Pinpoint the cell where the given text exists, returning its (x, y) midpoint coordinate. 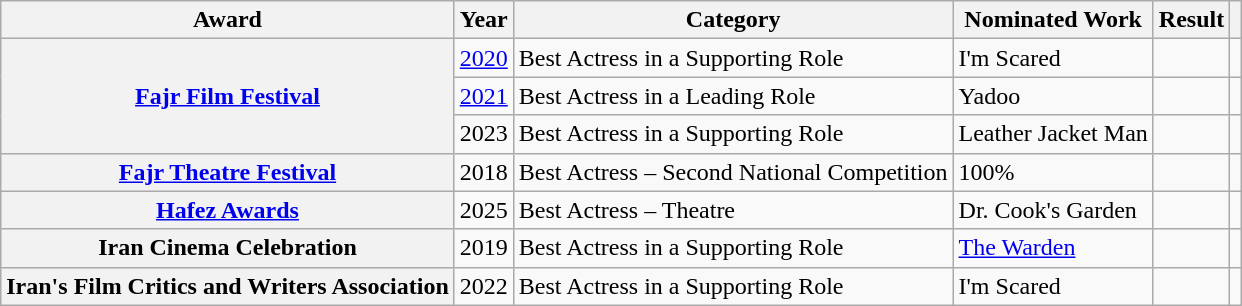
Year (484, 20)
2023 (484, 134)
Fajr Theatre Festival (228, 172)
2021 (484, 96)
Best Actress in a Leading Role (733, 96)
2019 (484, 248)
Best Actress – Second National Competition (733, 172)
Best Actress – Theatre (733, 210)
Nominated Work (1053, 20)
Award (228, 20)
2020 (484, 58)
Iran Cinema Celebration (228, 248)
2025 (484, 210)
2022 (484, 286)
100% (1053, 172)
Iran's Film Critics and Writers Association (228, 286)
Yadoo (1053, 96)
Hafez Awards (228, 210)
Leather Jacket Man (1053, 134)
Result (1191, 20)
The Warden (1053, 248)
2018 (484, 172)
Dr. Cook's Garden (1053, 210)
Fajr Film Festival (228, 96)
Category (733, 20)
